Provide the (X, Y) coordinate of the cell's center where the given text is located.  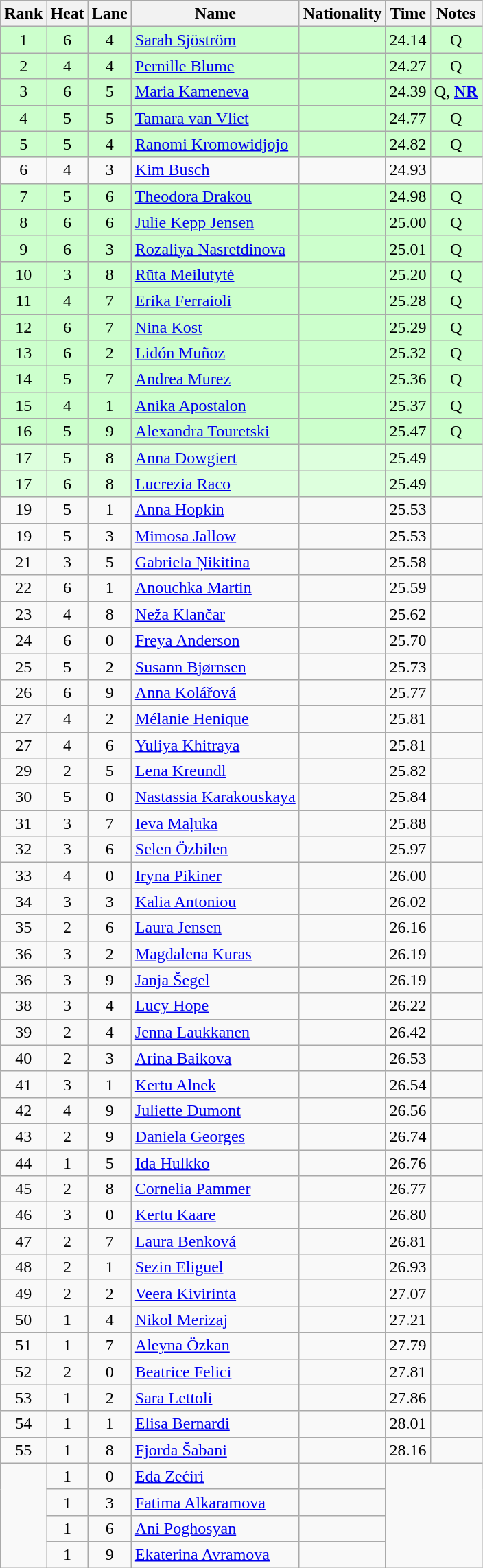
Daniela Georges (215, 1136)
Fatima Alkaramova (215, 1502)
Nationality (342, 14)
26.80 (408, 1215)
24.82 (408, 144)
Aleyna Özkan (215, 1346)
31 (23, 823)
25.59 (408, 588)
Alexandra Touretski (215, 432)
23 (23, 614)
25.00 (408, 222)
12 (23, 327)
Janja Šegel (215, 980)
42 (23, 1110)
25 (23, 666)
25.20 (408, 274)
26.53 (408, 1058)
Lane (110, 14)
27.79 (408, 1346)
16 (23, 432)
22 (23, 588)
44 (23, 1163)
Kertu Kaare (215, 1215)
26.00 (408, 876)
25.36 (408, 379)
35 (23, 928)
Neža Klančar (215, 614)
Q, NR (456, 92)
26.76 (408, 1163)
55 (23, 1450)
Cornelia Pammer (215, 1189)
46 (23, 1215)
25.47 (408, 432)
Andrea Murez (215, 379)
Laura Benková (215, 1241)
26.93 (408, 1267)
27.81 (408, 1372)
Sara Lettoli (215, 1398)
24 (23, 640)
39 (23, 1032)
27.07 (408, 1294)
Heat (67, 14)
Anna Hopkin (215, 510)
Rank (23, 14)
Notes (456, 14)
38 (23, 1006)
Mélanie Henique (215, 718)
Iryna Pikiner (215, 876)
51 (23, 1346)
Pernille Blume (215, 66)
49 (23, 1294)
25.97 (408, 850)
30 (23, 797)
Nina Kost (215, 327)
Ieva Maļuka (215, 823)
50 (23, 1320)
28.01 (408, 1424)
26.77 (408, 1189)
Beatrice Felici (215, 1372)
29 (23, 771)
26.22 (408, 1006)
45 (23, 1189)
Fjorda Šabani (215, 1450)
Name (215, 14)
28.16 (408, 1450)
24.39 (408, 92)
43 (23, 1136)
Jenna Laukkanen (215, 1032)
Nastassia Karakouskaya (215, 797)
Erika Ferraioli (215, 301)
25.88 (408, 823)
25.58 (408, 562)
25.37 (408, 406)
13 (23, 353)
Susann Bjørnsen (215, 666)
24.14 (408, 40)
25.32 (408, 353)
Lucrezia Raco (215, 484)
26.56 (408, 1110)
Kalia Antoniou (215, 902)
24.93 (408, 170)
Tamara van Vliet (215, 118)
Anna Kolářová (215, 692)
Mimosa Jallow (215, 536)
25.77 (408, 692)
21 (23, 562)
Nikol Merizaj (215, 1320)
Rūta Meilutytė (215, 274)
25.01 (408, 248)
Juliette Dumont (215, 1110)
Lucy Hope (215, 1006)
25.29 (408, 327)
32 (23, 850)
33 (23, 876)
Sarah Sjöström (215, 40)
Anna Dowgiert (215, 458)
Laura Jensen (215, 928)
Rozaliya Nasretdinova (215, 248)
Elisa Bernardi (215, 1424)
26.81 (408, 1241)
25.84 (408, 797)
40 (23, 1058)
48 (23, 1267)
Maria Kameneva (215, 92)
Time (408, 14)
Julie Kepp Jensen (215, 222)
Lena Kreundl (215, 771)
Selen Özbilen (215, 850)
15 (23, 406)
10 (23, 274)
Anika Apostalon (215, 406)
47 (23, 1241)
Magdalena Kuras (215, 954)
27.21 (408, 1320)
24.27 (408, 66)
25.28 (408, 301)
Ranomi Kromowidjojo (215, 144)
27.86 (408, 1398)
26.54 (408, 1084)
25.82 (408, 771)
26.02 (408, 902)
Ani Poghosyan (215, 1528)
Freya Anderson (215, 640)
Ekaterina Avramova (215, 1554)
53 (23, 1398)
26.16 (408, 928)
Ida Hulkko (215, 1163)
Anouchka Martin (215, 588)
Eda Zećiri (215, 1476)
24.77 (408, 118)
24.98 (408, 196)
25.73 (408, 666)
14 (23, 379)
Theodora Drakou (215, 196)
26.42 (408, 1032)
34 (23, 902)
Yuliya Khitraya (215, 745)
26 (23, 692)
Lidón Muñoz (215, 353)
25.62 (408, 614)
54 (23, 1424)
11 (23, 301)
52 (23, 1372)
Kertu Alnek (215, 1084)
Veera Kivirinta (215, 1294)
Kim Busch (215, 170)
26.74 (408, 1136)
Gabriela Ņikitina (215, 562)
25.70 (408, 640)
Arina Baikova (215, 1058)
Sezin Eliguel (215, 1267)
41 (23, 1084)
